For the text-containing cell, return its midpoint in [x, y] coordinate format. 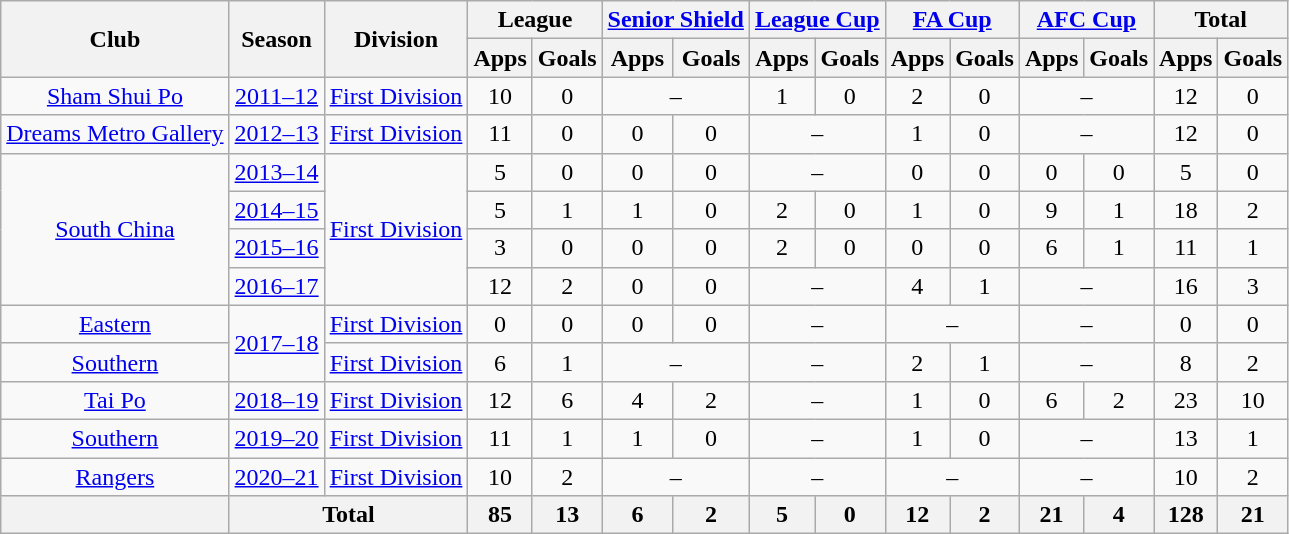
8 [1186, 362]
League [535, 20]
2015–16 [276, 248]
AFC Cup [1086, 20]
85 [500, 515]
18 [1186, 210]
16 [1186, 286]
Club [115, 39]
Division [396, 39]
Season [276, 39]
South China [115, 229]
2016–17 [276, 286]
FA Cup [952, 20]
League Cup [817, 20]
2011–12 [276, 96]
Sham Shui Po [115, 96]
128 [1186, 515]
2013–14 [276, 172]
Rangers [115, 477]
2019–20 [276, 438]
Senior Shield [676, 20]
23 [1186, 400]
9 [1051, 210]
2020–21 [276, 477]
2018–19 [276, 400]
2014–15 [276, 210]
Dreams Metro Gallery [115, 134]
Tai Po [115, 400]
2012–13 [276, 134]
Eastern [115, 324]
2017–18 [276, 343]
